Locate the cell with the specified text and output its (X, Y) center coordinate. 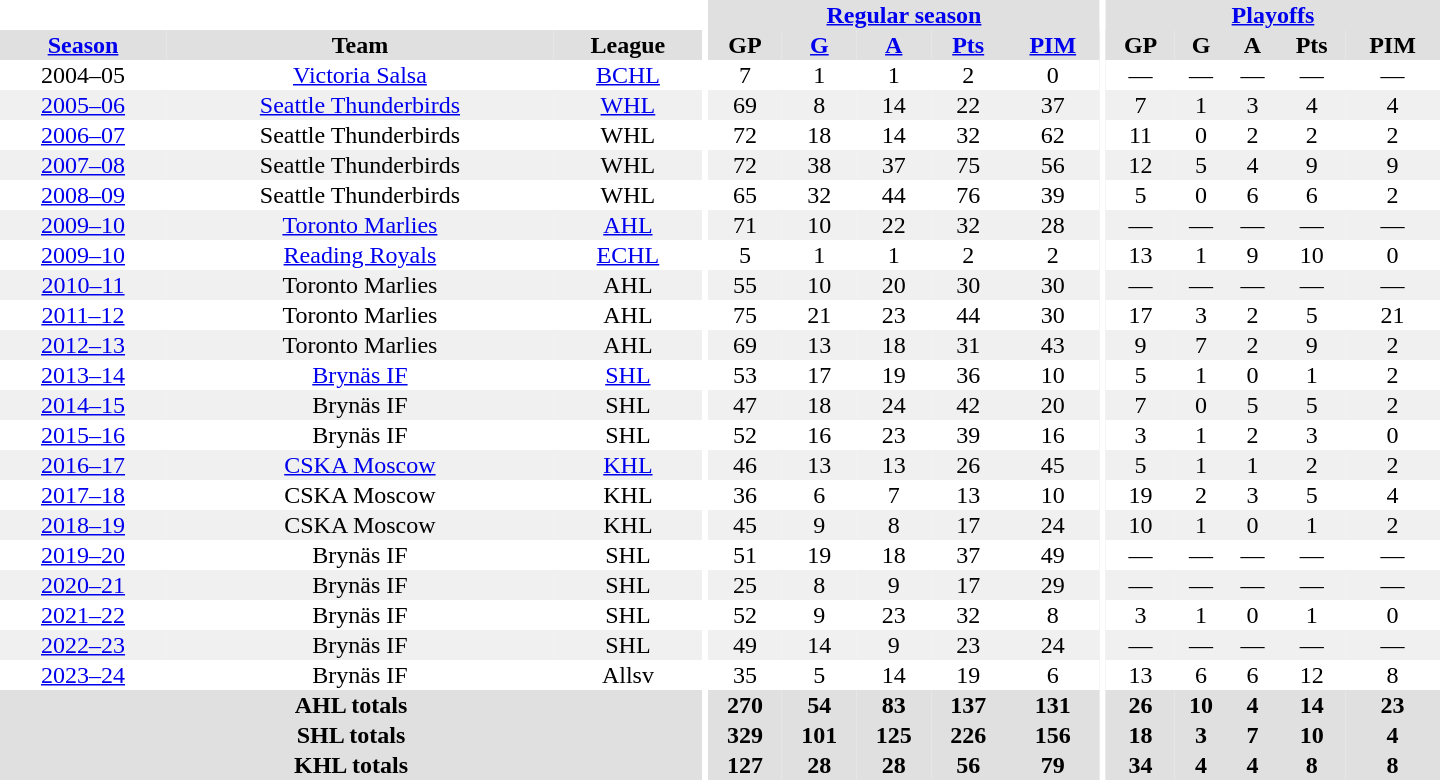
Season (83, 45)
2019–20 (83, 555)
137 (968, 705)
BCHL (628, 75)
53 (745, 375)
Team (360, 45)
226 (968, 735)
156 (1052, 735)
2007–08 (83, 165)
2016–17 (83, 465)
34 (1140, 765)
2013–14 (83, 375)
125 (894, 735)
KHL totals (351, 765)
Playoffs (1273, 15)
2023–24 (83, 675)
2011–12 (83, 315)
2004–05 (83, 75)
11 (1140, 135)
2018–19 (83, 525)
31 (968, 345)
Reading Royals (360, 255)
2015–16 (83, 435)
47 (745, 405)
54 (819, 705)
62 (1052, 135)
35 (745, 675)
29 (1052, 585)
Victoria Salsa (360, 75)
2010–11 (83, 285)
2022–23 (83, 645)
2014–15 (83, 405)
2012–13 (83, 345)
51 (745, 555)
55 (745, 285)
270 (745, 705)
46 (745, 465)
25 (745, 585)
43 (1052, 345)
79 (1052, 765)
League (628, 45)
2021–22 (83, 615)
65 (745, 195)
101 (819, 735)
76 (968, 195)
329 (745, 735)
83 (894, 705)
71 (745, 225)
SHL totals (351, 735)
Allsv (628, 675)
2005–06 (83, 105)
131 (1052, 705)
ECHL (628, 255)
2017–18 (83, 495)
Regular season (904, 15)
2006–07 (83, 135)
38 (819, 165)
2008–09 (83, 195)
127 (745, 765)
AHL totals (351, 705)
2020–21 (83, 585)
42 (968, 405)
